Find where the given text appears and provide that cell's center as (X, Y) coordinate. 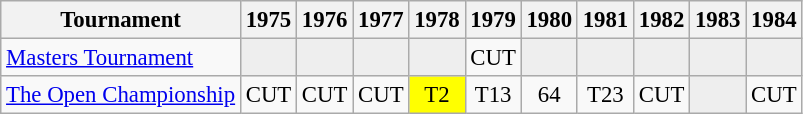
1982 (661, 20)
1977 (381, 20)
1979 (493, 20)
T13 (493, 95)
1984 (774, 20)
1978 (437, 20)
1983 (718, 20)
1975 (268, 20)
T23 (605, 95)
1976 (325, 20)
Masters Tournament (121, 58)
64 (549, 95)
The Open Championship (121, 95)
Tournament (121, 20)
1981 (605, 20)
1980 (549, 20)
T2 (437, 95)
